Extract the [X, Y] coordinate from the center of the cell holding the provided text.  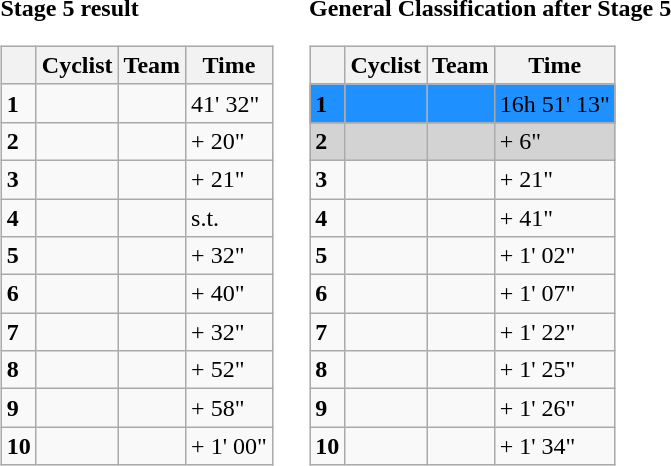
+ 52" [230, 370]
+ 1' 25" [554, 370]
+ 1' 07" [554, 294]
+ 40" [230, 294]
+ 6" [554, 141]
+ 58" [230, 408]
+ 1' 22" [554, 332]
+ 1' 34" [554, 446]
+ 41" [554, 217]
+ 20" [230, 141]
+ 1' 00" [230, 446]
+ 1' 26" [554, 408]
s.t. [230, 217]
+ 1' 02" [554, 256]
41' 32" [230, 103]
16h 51' 13" [554, 103]
